Capture the cell that displays the provided text and extract its (x, y) central coordinate. 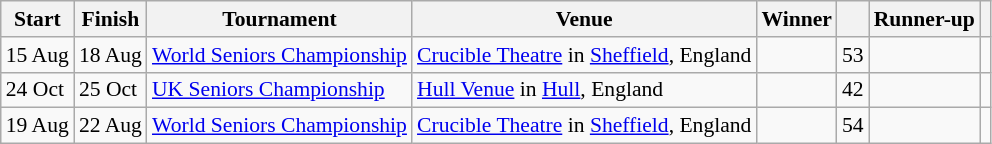
Start (38, 19)
Finish (110, 19)
22 Aug (110, 126)
Winner (796, 19)
42 (853, 90)
Runner-up (924, 19)
UK Seniors Championship (280, 90)
24 Oct (38, 90)
25 Oct (110, 90)
18 Aug (110, 55)
15 Aug (38, 55)
54 (853, 126)
19 Aug (38, 126)
Venue (584, 19)
53 (853, 55)
Tournament (280, 19)
Hull Venue in Hull, England (584, 90)
